Scan for the cell matching the given text and deliver its [x, y] coordinate at center. 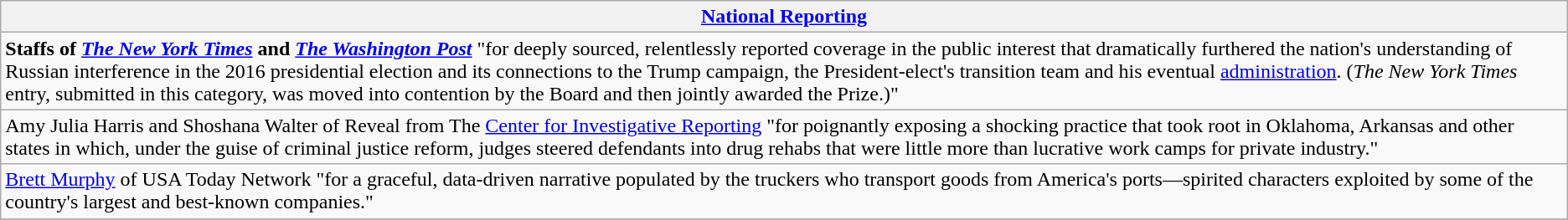
National Reporting [784, 17]
